From the cell containing the given text, extract its center point as (X, Y) coordinate. 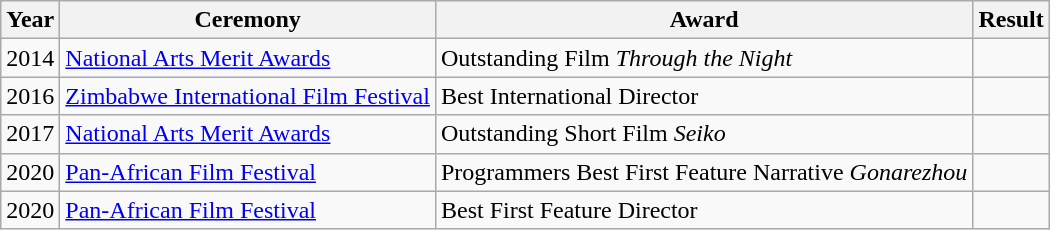
Best First Feature Director (704, 210)
Programmers Best First Feature Narrative Gonarezhou (704, 172)
Best International Director (704, 96)
Ceremony (248, 20)
Outstanding Film Through the Night (704, 58)
2016 (30, 96)
Award (704, 20)
Result (1011, 20)
2014 (30, 58)
Year (30, 20)
Outstanding Short Film Seiko (704, 134)
2017 (30, 134)
Zimbabwe International Film Festival (248, 96)
